Determine the (x, y) coordinate at the center of the cell enclosing the given text.  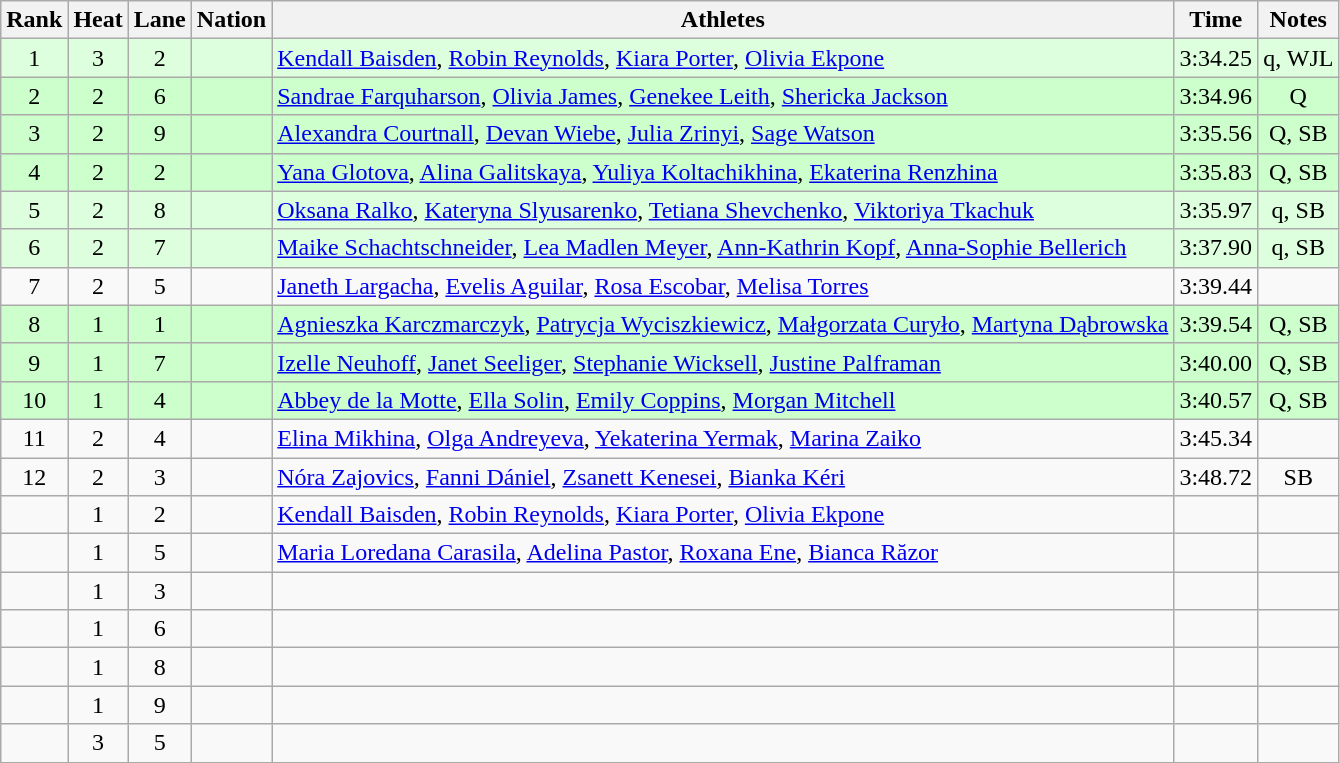
Maike Schachtschneider, Lea Madlen Meyer, Ann-Kathrin Kopf, Anna-Sophie Bellerich (723, 248)
SB (1298, 477)
Q (1298, 96)
Izelle Neuhoff, Janet Seeliger, Stephanie Wicksell, Justine Palframan (723, 362)
3:39.54 (1216, 324)
Janeth Largacha, Evelis Aguilar, Rosa Escobar, Melisa Torres (723, 286)
Yana Glotova, Alina Galitskaya, Yuliya Koltachikhina, Ekaterina Renzhina (723, 172)
3:39.44 (1216, 286)
3:48.72 (1216, 477)
3:35.97 (1216, 210)
3:34.96 (1216, 96)
3:45.34 (1216, 438)
3:34.25 (1216, 58)
Abbey de la Motte, Ella Solin, Emily Coppins, Morgan Mitchell (723, 400)
11 (34, 438)
3:40.57 (1216, 400)
10 (34, 400)
Elina Mikhina, Olga Andreyeva, Yekaterina Yermak, Marina Zaiko (723, 438)
Athletes (723, 20)
3:35.83 (1216, 172)
Oksana Ralko, Kateryna Slyusarenko, Tetiana Shevchenko, Viktoriya Tkachuk (723, 210)
Nóra Zajovics, Fanni Dániel, Zsanett Kenesei, Bianka Kéri (723, 477)
Alexandra Courtnall, Devan Wiebe, Julia Zrinyi, Sage Watson (723, 134)
Lane (160, 20)
3:37.90 (1216, 248)
q, WJL (1298, 58)
Rank (34, 20)
Notes (1298, 20)
Maria Loredana Carasila, Adelina Pastor, Roxana Ene, Bianca Răzor (723, 553)
Time (1216, 20)
Heat (98, 20)
3:35.56 (1216, 134)
Nation (231, 20)
Sandrae Farquharson, Olivia James, Genekee Leith, Shericka Jackson (723, 96)
3:40.00 (1216, 362)
12 (34, 477)
Agnieszka Karczmarczyk, Patrycja Wyciszkiewicz, Małgorzata Curyło, Martyna Dąbrowska (723, 324)
